Provide the (x, y) coordinate of the cell's center where the given text is located.  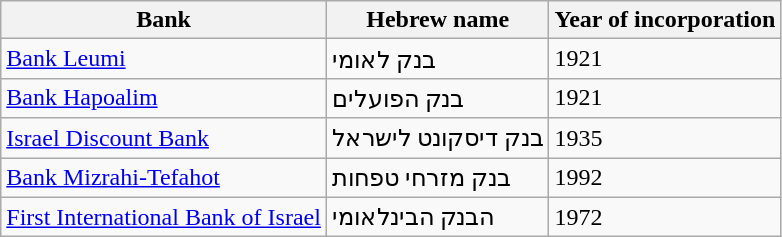
Bank (164, 20)
Bank Leumi (164, 59)
בנק מזרחי טפחות (438, 178)
Hebrew name (438, 20)
1935 (665, 138)
Bank Hapoalim (164, 98)
Bank Mizrahi-Tefahot (164, 178)
Year of incorporation (665, 20)
Israel Discount Bank (164, 138)
First International Bank of Israel (164, 217)
1992 (665, 178)
בנק דיסקונט לישראל (438, 138)
בנק הפועלים (438, 98)
הבנק הבינלאומי (438, 217)
1972 (665, 217)
בנק לאומי (438, 59)
